Extract the (X, Y) coordinate from the center of the cell holding the provided text.  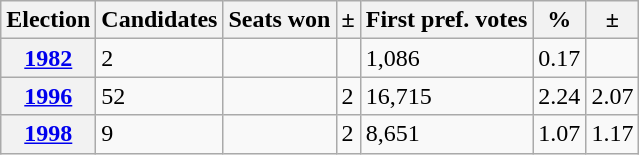
16,715 (446, 96)
0.17 (560, 58)
Seats won (280, 20)
Candidates (160, 20)
2.07 (612, 96)
1998 (48, 134)
1,086 (446, 58)
1.07 (560, 134)
2.24 (560, 96)
Election (48, 20)
1996 (48, 96)
52 (160, 96)
% (560, 20)
8,651 (446, 134)
1.17 (612, 134)
1982 (48, 58)
9 (160, 134)
First pref. votes (446, 20)
